Locate the cell with the specified text and output its [x, y] center coordinate. 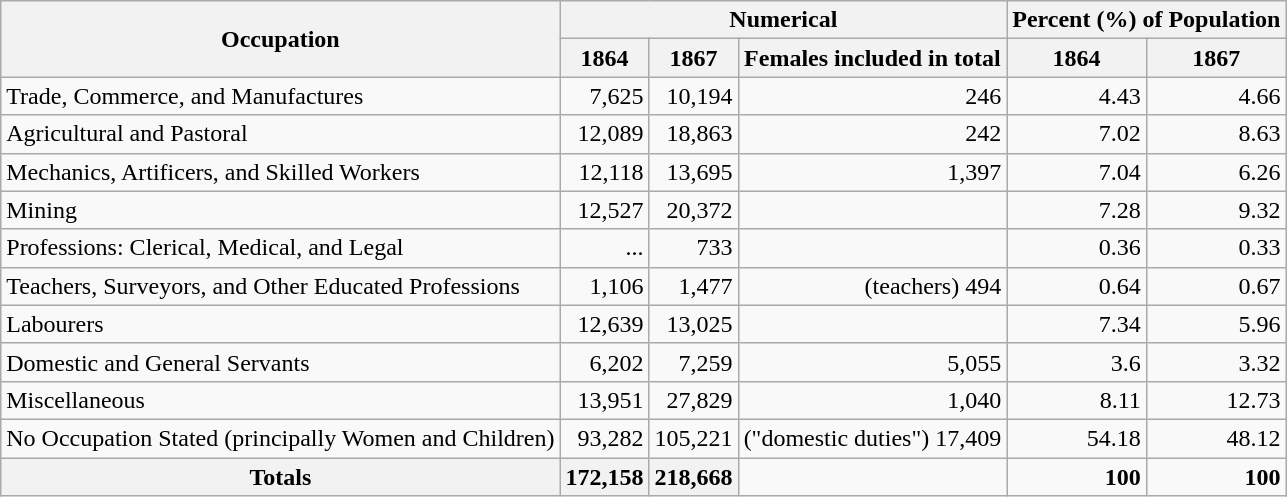
0.67 [1216, 286]
12,527 [604, 210]
4.66 [1216, 96]
8.63 [1216, 134]
218,668 [694, 477]
0.33 [1216, 248]
Trade, Commerce, and Manufactures [280, 96]
12,089 [604, 134]
105,221 [694, 438]
0.64 [1077, 286]
1,106 [604, 286]
("domestic duties") 17,409 [872, 438]
6,202 [604, 362]
7.04 [1077, 172]
4.43 [1077, 96]
7.34 [1077, 324]
172,158 [604, 477]
54.18 [1077, 438]
Mining [280, 210]
Numerical [784, 20]
7.02 [1077, 134]
... [604, 248]
12,118 [604, 172]
18,863 [694, 134]
20,372 [694, 210]
Miscellaneous [280, 400]
27,829 [694, 400]
Teachers, Surveyors, and Other Educated Professions [280, 286]
Domestic and General Servants [280, 362]
5.96 [1216, 324]
93,282 [604, 438]
246 [872, 96]
Occupation [280, 39]
13,695 [694, 172]
9.32 [1216, 210]
1,477 [694, 286]
Females included in total [872, 58]
6.26 [1216, 172]
No Occupation Stated (principally Women and Children) [280, 438]
1,397 [872, 172]
8.11 [1077, 400]
3.6 [1077, 362]
Mechanics, Artificers, and Skilled Workers [280, 172]
Totals [280, 477]
Labourers [280, 324]
12.73 [1216, 400]
7,625 [604, 96]
10,194 [694, 96]
3.32 [1216, 362]
13,951 [604, 400]
12,639 [604, 324]
5,055 [872, 362]
(teachers) 494 [872, 286]
13,025 [694, 324]
48.12 [1216, 438]
0.36 [1077, 248]
Agricultural and Pastoral [280, 134]
7,259 [694, 362]
Percent (%) of Population [1146, 20]
1,040 [872, 400]
7.28 [1077, 210]
Professions: Clerical, Medical, and Legal [280, 248]
733 [694, 248]
242 [872, 134]
